From the cell containing the given text, extract its center point as [X, Y] coordinate. 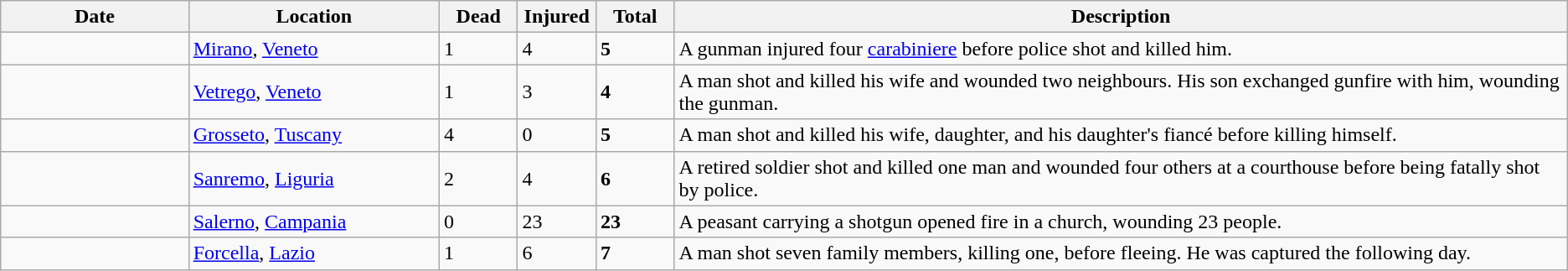
A gunman injured four carabiniere before police shot and killed him. [1121, 49]
Vetrego, Veneto [313, 92]
Dead [478, 17]
Location [313, 17]
Salerno, Campania [313, 221]
A man shot and killed his wife and wounded two neighbours. His son exchanged gunfire with him, wounding the gunman. [1121, 92]
3 [557, 92]
Description [1121, 17]
A man shot seven family members, killing one, before fleeing. He was captured the following day. [1121, 253]
A retired soldier shot and killed one man and wounded four others at a courthouse before being fatally shot by police. [1121, 178]
Total [635, 17]
A peasant carrying a shotgun opened fire in a church, wounding 23 people. [1121, 221]
7 [635, 253]
Injured [557, 17]
Grosseto, Tuscany [313, 135]
Sanremo, Liguria [313, 178]
Mirano, Veneto [313, 49]
Forcella, Lazio [313, 253]
A man shot and killed his wife, daughter, and his daughter's fiancé before killing himself. [1121, 135]
Date [95, 17]
2 [478, 178]
